Capture the cell that displays the provided text and extract its [x, y] central coordinate. 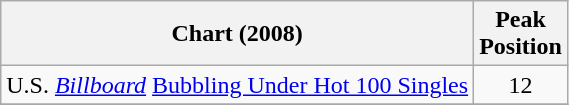
12 [521, 85]
PeakPosition [521, 34]
U.S. Billboard Bubbling Under Hot 100 Singles [238, 85]
Chart (2008) [238, 34]
